Pinpoint the cell where the given text exists, returning its [x, y] midpoint coordinate. 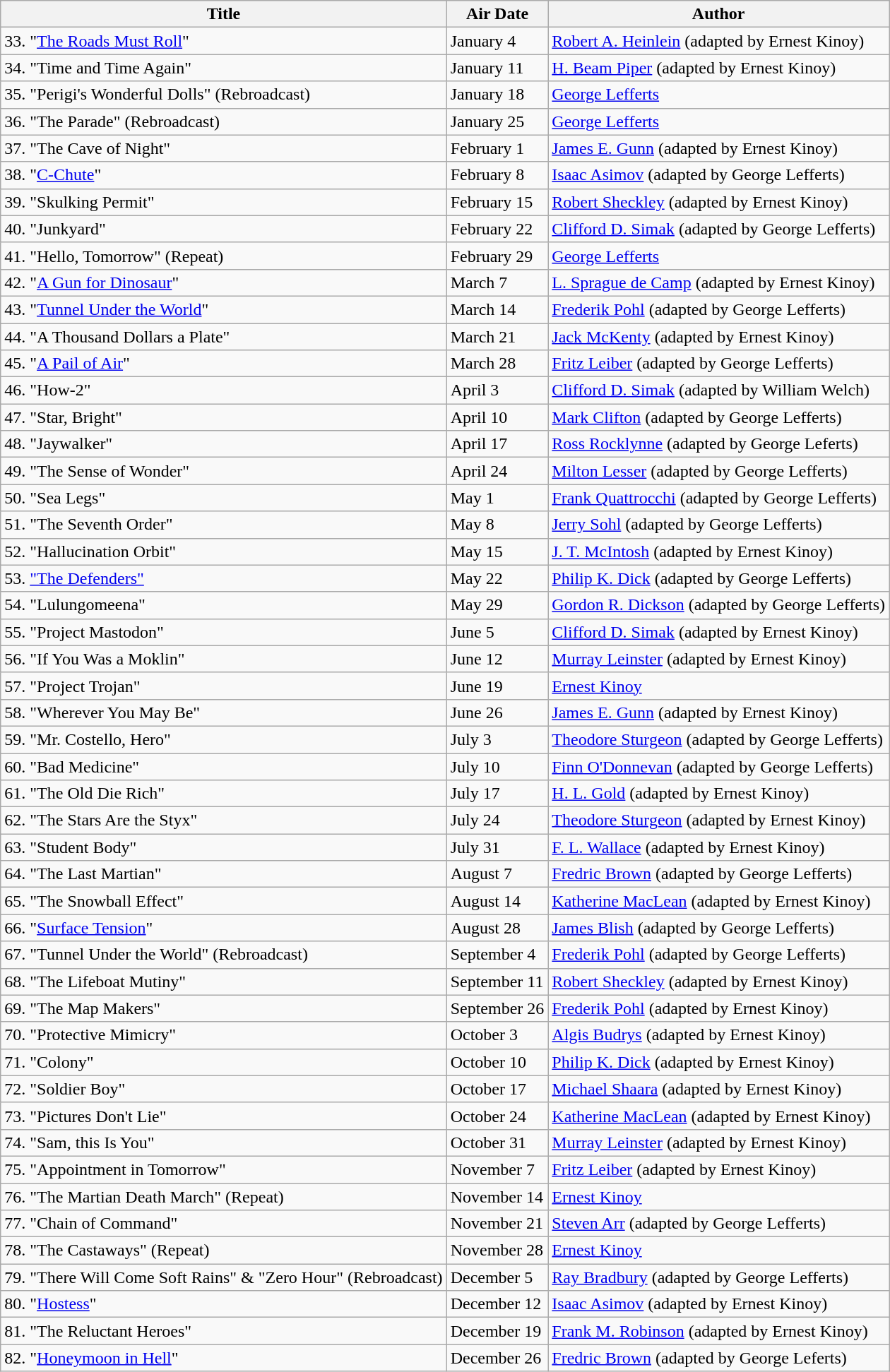
75. "Appointment in Tomorrow" [223, 1169]
45. "A Pail of Air" [223, 364]
65. "The Snowball Effect" [223, 901]
L. Sprague de Camp (adapted by Ernest Kinoy) [719, 282]
H. L. Gold (adapted by Ernest Kinoy) [719, 794]
Steven Arr (adapted by George Lefferts) [719, 1224]
J. T. McIntosh (adapted by Ernest Kinoy) [719, 551]
Fredric Brown (adapted by George Lefferts) [719, 874]
48. "Jaywalker" [223, 444]
July 24 [497, 821]
November 21 [497, 1224]
March 28 [497, 364]
April 10 [497, 417]
Frank Quattrocchi (adapted by George Lefferts) [719, 498]
February 29 [497, 256]
68. "The Lifeboat Mutiny" [223, 982]
71. "Colony" [223, 1062]
66. "Surface Tension" [223, 928]
May 1 [497, 498]
February 8 [497, 175]
October 24 [497, 1116]
62. "The Stars Are the Styx" [223, 821]
47. "Star, Bright" [223, 417]
80. "Hostess" [223, 1304]
37. "The Cave of Night" [223, 148]
63. "Student Body" [223, 847]
34. "Time and Time Again" [223, 68]
Isaac Asimov (adapted by Ernest Kinoy) [719, 1304]
September 11 [497, 982]
December 26 [497, 1358]
61. "The Old Die Rich" [223, 794]
49. "The Sense of Wonder" [223, 471]
36. "The Parade" (Rebroadcast) [223, 121]
52. "Hallucination Orbit" [223, 551]
February 15 [497, 202]
July 3 [497, 739]
Frederik Pohl (adapted by Ernest Kinoy) [719, 1008]
58. "Wherever You May Be" [223, 712]
June 12 [497, 659]
42. "A Gun for Dinosaur" [223, 282]
33. "The Roads Must Roll" [223, 41]
January 18 [497, 95]
77. "Chain of Command" [223, 1224]
March 14 [497, 309]
May 29 [497, 605]
46. "How-2" [223, 390]
December 12 [497, 1304]
59. "Mr. Costello, Hero" [223, 739]
76. "The Martian Death March" (Repeat) [223, 1197]
Title [223, 14]
Fritz Leiber (adapted by George Lefferts) [719, 364]
Theodore Sturgeon (adapted by Ernest Kinoy) [719, 821]
Milton Lesser (adapted by George Lefferts) [719, 471]
51. "The Seventh Order" [223, 525]
79. "There Will Come Soft Rains" & "Zero Hour" (Rebroadcast) [223, 1277]
February 1 [497, 148]
Michael Shaara (adapted by Ernest Kinoy) [719, 1089]
55. "Project Mastodon" [223, 632]
August 7 [497, 874]
40. "Junkyard" [223, 229]
March 7 [497, 282]
December 19 [497, 1331]
April 3 [497, 390]
Philip K. Dick (adapted by George Lefferts) [719, 578]
April 24 [497, 471]
October 31 [497, 1143]
82. "Honeymoon in Hell" [223, 1358]
Isaac Asimov (adapted by George Lefferts) [719, 175]
October 3 [497, 1035]
Fritz Leiber (adapted by Ernest Kinoy) [719, 1169]
Finn O'Donnevan (adapted by George Lefferts) [719, 766]
64. "The Last Martian" [223, 874]
April 17 [497, 444]
Mark Clifton (adapted by George Lefferts) [719, 417]
Robert A. Heinlein (adapted by Ernest Kinoy) [719, 41]
39. "Skulking Permit" [223, 202]
Clifford D. Simak (adapted by George Lefferts) [719, 229]
Frank M. Robinson (adapted by Ernest Kinoy) [719, 1331]
June 5 [497, 632]
September 4 [497, 955]
October 17 [497, 1089]
56. "If You Was a Moklin" [223, 659]
44. "A Thousand Dollars a Plate" [223, 337]
Jerry Sohl (adapted by George Lefferts) [719, 525]
57. "Project Trojan" [223, 686]
June 26 [497, 712]
41. "Hello, Tomorrow" (Repeat) [223, 256]
July 10 [497, 766]
Author [719, 14]
June 19 [497, 686]
January 11 [497, 68]
73. "Pictures Don't Lie" [223, 1116]
January 25 [497, 121]
72. "Soldier Boy" [223, 1089]
Jack McKenty (adapted by Ernest Kinoy) [719, 337]
Air Date [497, 14]
74. "Sam, this Is You" [223, 1143]
Theodore Sturgeon (adapted by George Lefferts) [719, 739]
July 31 [497, 847]
January 4 [497, 41]
67. "Tunnel Under the World" (Rebroadcast) [223, 955]
Philip K. Dick (adapted by Ernest Kinoy) [719, 1062]
November 28 [497, 1251]
November 7 [497, 1169]
November 14 [497, 1197]
54. "Lulungomeena" [223, 605]
Algis Budrys (adapted by Ernest Kinoy) [719, 1035]
69. "The Map Makers" [223, 1008]
35. "Perigi's Wonderful Dolls" (Rebroadcast) [223, 95]
F. L. Wallace (adapted by Ernest Kinoy) [719, 847]
James Blish (adapted by George Lefferts) [719, 928]
December 5 [497, 1277]
H. Beam Piper (adapted by Ernest Kinoy) [719, 68]
Ross Rocklynne (adapted by George Leferts) [719, 444]
38. "C-Chute" [223, 175]
43. "Tunnel Under the World" [223, 309]
Fredric Brown (adapted by George Leferts) [719, 1358]
August 28 [497, 928]
March 21 [497, 337]
81. "The Reluctant Heroes" [223, 1331]
Ray Bradbury (adapted by George Lefferts) [719, 1277]
September 26 [497, 1008]
53. "The Defenders" [223, 578]
February 22 [497, 229]
Clifford D. Simak (adapted by Ernest Kinoy) [719, 632]
70. "Protective Mimicry" [223, 1035]
50. "Sea Legs" [223, 498]
Clifford D. Simak (adapted by William Welch) [719, 390]
October 10 [497, 1062]
60. "Bad Medicine" [223, 766]
May 22 [497, 578]
August 14 [497, 901]
May 15 [497, 551]
May 8 [497, 525]
78. "The Castaways" (Repeat) [223, 1251]
Gordon R. Dickson (adapted by George Lefferts) [719, 605]
July 17 [497, 794]
